Scan for the cell matching the given text and deliver its (x, y) coordinate at center. 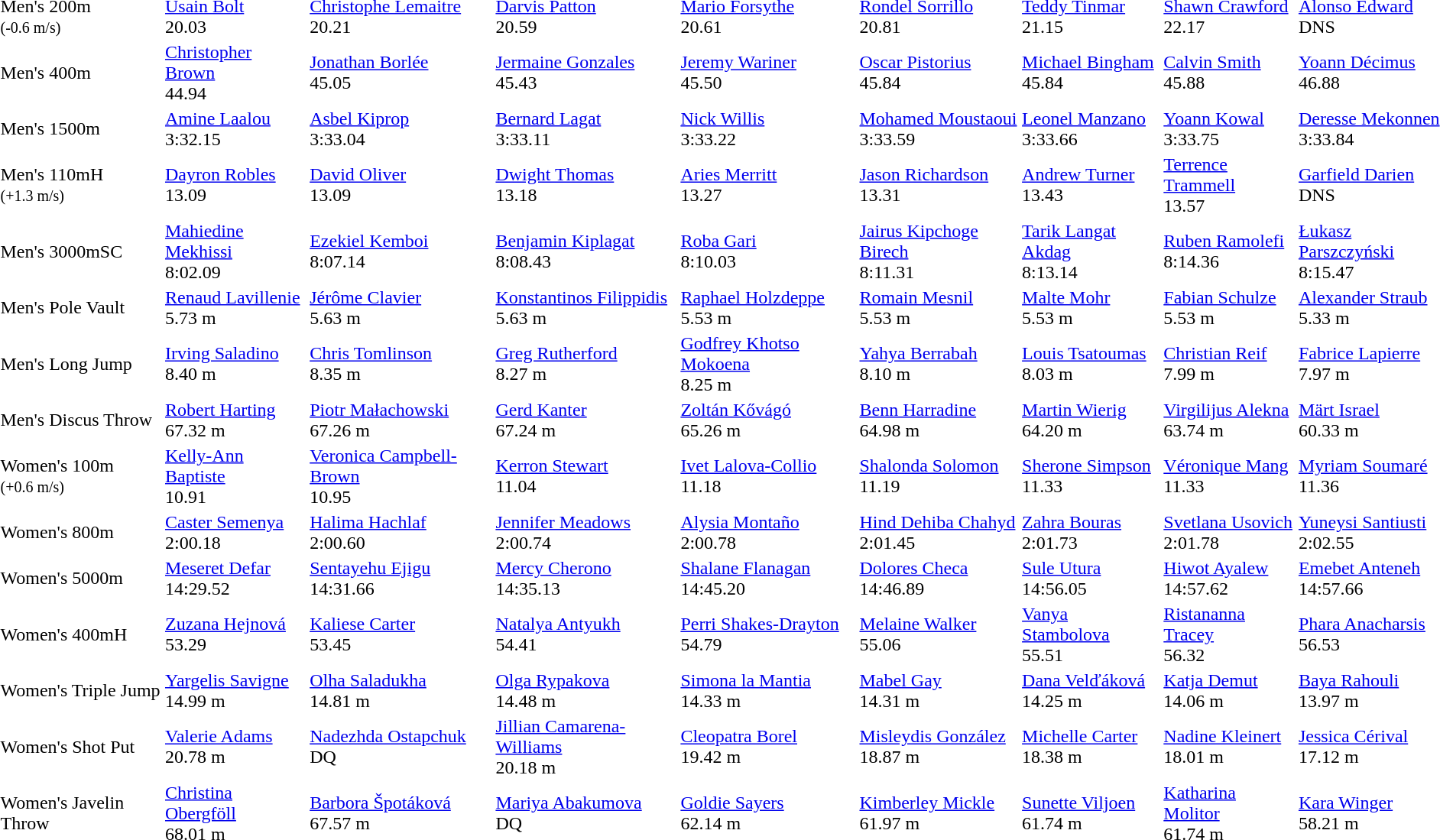
Mabel Gay 14.31 m (939, 691)
Dayron Robles 13.09 (235, 185)
Andrew Turner 13.43 (1091, 185)
Amine Laalou 3:32.15 (235, 128)
Leonel Manzano 3:33.66 (1091, 128)
Michelle Carter 18.38 m (1091, 747)
Nadezhda Ostapchuk DQ (401, 747)
Chris Tomlinson 8.35 m (401, 364)
David Oliver 13.09 (401, 185)
Alysia Montaño 2:00.78 (767, 532)
Roba Gari 8:10.03 (767, 251)
Aries Merritt 13.27 (767, 185)
Martin Wierig 64.20 m (1091, 420)
Mohamed Moustaoui 3:33.59 (939, 128)
Sentayehu Ejigu 14:31.66 (401, 578)
Yoann Kowal 3:33.75 (1229, 128)
Dana Velďáková 14.25 m (1091, 691)
Misleydis González 18.87 m (939, 747)
Tarik Langat Akdag 8:13.14 (1091, 251)
Malte Mohr 5.53 m (1091, 307)
Ristananna Tracey 56.32 (1229, 634)
Louis Tsatoumas 8.03 m (1091, 364)
Benn Harradine 64.98 m (939, 420)
Raphael Holzdeppe 5.53 m (767, 307)
Yahya Berrabah 8.10 m (939, 364)
Vanya Stambolova 55.51 (1091, 634)
Greg Rutherford 8.27 m (585, 364)
Nadine Kleinert 18.01 m (1229, 747)
Cleopatra Borel 19.42 m (767, 747)
Hiwot Ayalew 14:57.62 (1229, 578)
Svetlana Usovich 2:01.78 (1229, 532)
Romain Mesnil 5.53 m (939, 307)
Ruben Ramolefi 8:14.36 (1229, 251)
Asbel Kiprop 3:33.04 (401, 128)
Fabian Schulze 5.53 m (1229, 307)
Oscar Pistorius 45.84 (939, 73)
Yargelis Savigne 14.99 m (235, 691)
Jeremy Wariner 45.50 (767, 73)
Robert Harting 67.32 m (235, 420)
Ezekiel Kemboi 8:07.14 (401, 251)
Hind Dehiba Chahyd 2:01.45 (939, 532)
Christopher Brown 44.94 (235, 73)
Jonathan Borlée 45.05 (401, 73)
Dwight Thomas 13.18 (585, 185)
Zahra Bouras 2:01.73 (1091, 532)
Jason Richardson 13.31 (939, 185)
Virgilijus Alekna 63.74 m (1229, 420)
Mahiedine Mekhissi 8:02.09 (235, 251)
Nick Willis 3:33.22 (767, 128)
Sherone Simpson 11.33 (1091, 476)
Gerd Kanter 67.24 m (585, 420)
Kaliese Carter 53.45 (401, 634)
Olha Saladukha 14.81 m (401, 691)
Piotr Małachowski 67.26 m (401, 420)
Jermaine Gonzales 45.43 (585, 73)
Caster Semenya 2:00.18 (235, 532)
Shalane Flanagan 14:45.20 (767, 578)
Ivet Lalova-Collio 11.18 (767, 476)
Bernard Lagat 3:33.11 (585, 128)
Shalonda Solomon 11.19 (939, 476)
Michael Bingham 45.84 (1091, 73)
Jennifer Meadows 2:00.74 (585, 532)
Jérôme Clavier 5.63 m (401, 307)
Christian Reif 7.99 m (1229, 364)
Olga Rypakova 14.48 m (585, 691)
Irving Saladino 8.40 m (235, 364)
Calvin Smith 45.88 (1229, 73)
Godfrey Khotso Mokoena 8.25 m (767, 364)
Mercy Cherono 14:35.13 (585, 578)
Jillian Camarena-Williams 20.18 m (585, 747)
Terrence Trammell 13.57 (1229, 185)
Veronica Campbell-Brown 10.95 (401, 476)
Renaud Lavillenie 5.73 m (235, 307)
Natalya Antyukh 54.41 (585, 634)
Sule Utura 14:56.05 (1091, 578)
Benjamin Kiplagat 8:08.43 (585, 251)
Véronique Mang 11.33 (1229, 476)
Halima Hachlaf 2:00.60 (401, 532)
Zuzana Hejnová 53.29 (235, 634)
Kelly-Ann Baptiste 10.91 (235, 476)
Jairus Kipchoge Birech 8:11.31 (939, 251)
Valerie Adams 20.78 m (235, 747)
Simona la Mantia 14.33 m (767, 691)
Kerron Stewart 11.04 (585, 476)
Meseret Defar 14:29.52 (235, 578)
Konstantinos Filippidis 5.63 m (585, 307)
Melaine Walker 55.06 (939, 634)
Perri Shakes-Drayton 54.79 (767, 634)
Dolores Checa 14:46.89 (939, 578)
Zoltán Kővágó 65.26 m (767, 420)
Katja Demut 14.06 m (1229, 691)
